Extract the (X, Y) coordinate from the center of the cell holding the provided text.  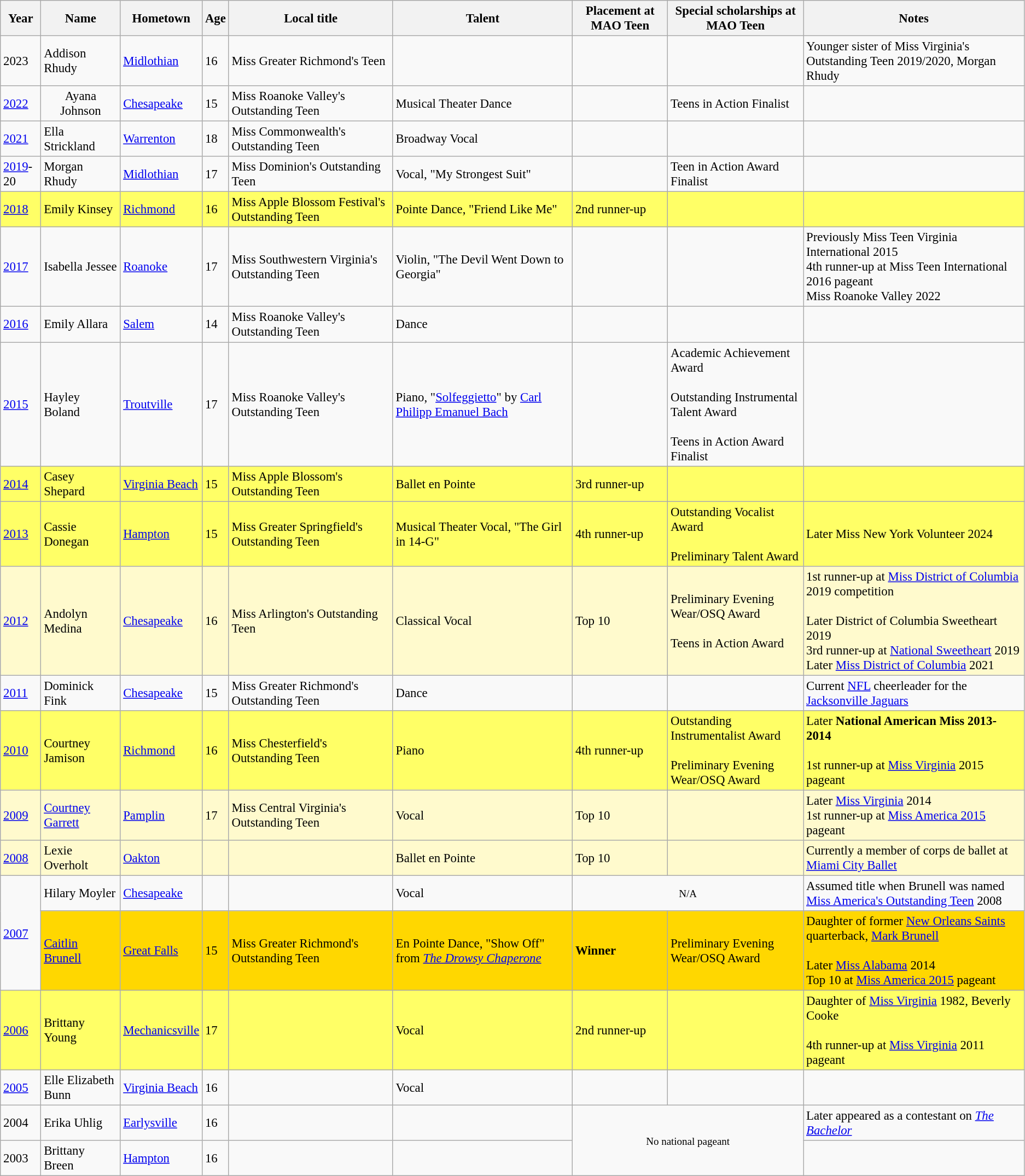
Teen in Action Award Finalist (736, 174)
Earlysville (161, 1123)
2012 (21, 621)
Preliminary Evening Wear/OSQ AwardTeens in Action Award (736, 621)
Erika Uhlig (81, 1123)
Oakton (161, 858)
Violin, "The Devil Went Down to Georgia" (482, 267)
2022 (21, 104)
Pamplin (161, 815)
Preliminary Evening Wear/OSQ Award (736, 951)
Current NFL cheerleader for the Jacksonville Jaguars (914, 693)
Great Falls (161, 951)
Ella Strickland (81, 139)
Isabella Jessee (81, 267)
Piano (482, 751)
Miss Apple Blossom Festival's Outstanding Teen (311, 210)
2021 (21, 139)
Special scholarships at MAO Teen (736, 19)
Teens in Action Finalist (736, 104)
Addison Rhudy (81, 61)
Local title (311, 19)
Miss Apple Blossom's Outstanding Teen (311, 483)
Casey Shepard (81, 483)
Classical Vocal (482, 621)
Broadway Vocal (482, 139)
Hilary Moyler (81, 893)
Previously Miss Teen Virginia International 20154th runner-up at Miss Teen International 2016 pageantMiss Roanoke Valley 2022 (914, 267)
Miss Arlington's Outstanding Teen (311, 621)
Troutville (161, 405)
2019-20 (21, 174)
Miss Southwestern Virginia's Outstanding Teen (311, 267)
Ayana Johnson (81, 104)
Later Miss New York Volunteer 2024 (914, 534)
Miss Central Virginia's Outstanding Teen (311, 815)
14 (216, 325)
Courtney Garrett (81, 815)
Talent (482, 19)
Miss Dominion's Outstanding Teen (311, 174)
Morgan Rhudy (81, 174)
Later National American Miss 2013-2014 1st runner-up at Miss Virginia 2015 pageant (914, 751)
Year (21, 19)
Miss Greater Richmond's Teen (311, 61)
Roanoke (161, 267)
Younger sister of Miss Virginia's Outstanding Teen 2019/2020, Morgan Rhudy (914, 61)
Later appeared as a contestant on The Bachelor (914, 1123)
Courtney Jamison (81, 751)
Caitlin Brunell (81, 951)
2003 (21, 1158)
2018 (21, 210)
2005 (21, 1088)
Age (216, 19)
Emily Kinsey (81, 210)
Miss Greater Springfield's Outstanding Teen (311, 534)
Brittany Breen (81, 1158)
2011 (21, 693)
2008 (21, 858)
Academic Achievement AwardOutstanding Instrumental Talent AwardTeens in Action Award Finalist (736, 405)
Cassie Donegan (81, 534)
Piano, "Solfeggietto" by Carl Philipp Emanuel Bach (482, 405)
Outstanding Instrumentalist AwardPreliminary Evening Wear/OSQ Award (736, 751)
3rd runner-up (620, 483)
Assumed title when Brunell was named Miss America's Outstanding Teen 2008 (914, 893)
Andolyn Medina (81, 621)
Elle Elizabeth Bunn (81, 1088)
2007 (21, 933)
2009 (21, 815)
Lexie Overholt (81, 858)
Musical Theater Vocal, "The Girl in 14-G" (482, 534)
2010 (21, 751)
2006 (21, 1031)
Miss Commonwealth's Outstanding Teen (311, 139)
Musical Theater Dance (482, 104)
Hometown (161, 19)
2004 (21, 1123)
Pointe Dance, "Friend Like Me" (482, 210)
2015 (21, 405)
Later Miss Virginia 20141st runner-up at Miss America 2015 pageant (914, 815)
Placement at MAO Teen (620, 19)
Salem (161, 325)
Daughter of former New Orleans Saints quarterback, Mark Brunell Later Miss Alabama 2014Top 10 at Miss America 2015 pageant (914, 951)
Brittany Young (81, 1031)
2016 (21, 325)
En Pointe Dance, "Show Off" from The Drowsy Chaperone (482, 951)
Warrenton (161, 139)
2017 (21, 267)
Hayley Boland (81, 405)
Outstanding Vocalist AwardPreliminary Talent Award (736, 534)
Mechanicsville (161, 1031)
No national pageant (688, 1140)
2023 (21, 61)
Emily Allara (81, 325)
N/A (688, 893)
Miss Chesterfield's Outstanding Teen (311, 751)
Winner (620, 951)
2014 (21, 483)
18 (216, 139)
Dominick Fink (81, 693)
Currently a member of corps de ballet at Miami City Ballet (914, 858)
Notes (914, 19)
Vocal, "My Strongest Suit" (482, 174)
2013 (21, 534)
Daughter of Miss Virginia 1982, Beverly Cooke4th runner-up at Miss Virginia 2011 pageant (914, 1031)
Name (81, 19)
